Scan for the cell matching the given text and deliver its (x, y) coordinate at center. 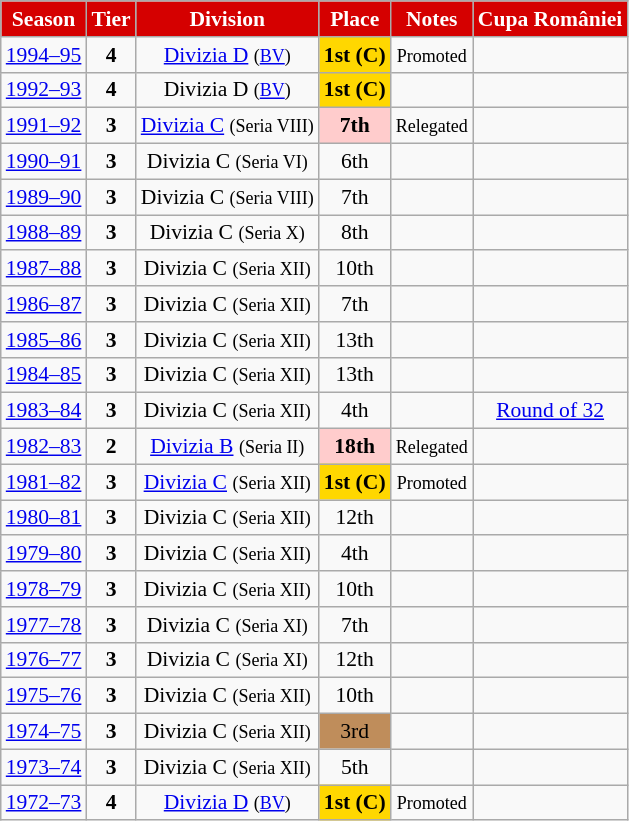
Notes (432, 19)
1976–77 (44, 660)
1987–88 (44, 269)
1985–86 (44, 340)
Season (44, 19)
Place (355, 19)
1973–74 (44, 767)
Tier (110, 19)
18th (355, 447)
1983–84 (44, 411)
1982–83 (44, 447)
1975–76 (44, 696)
Round of 32 (550, 411)
1991–92 (44, 126)
1979–80 (44, 554)
1986–87 (44, 304)
6th (355, 162)
1989–90 (44, 197)
Divizia C (Seria VI) (228, 162)
1990–91 (44, 162)
Division (228, 19)
2 (110, 447)
1974–75 (44, 732)
1992–93 (44, 90)
Cupa României (550, 19)
3rd (355, 732)
1988–89 (44, 233)
1994–95 (44, 55)
Divizia B (Seria II) (228, 447)
Divizia C (Seria X) (228, 233)
5th (355, 767)
1980–81 (44, 518)
1978–79 (44, 589)
1981–82 (44, 482)
8th (355, 233)
1977–78 (44, 625)
1972–73 (44, 803)
1984–85 (44, 375)
